Identify which cell holds the provided text, then report its [x, y] central coordinate. 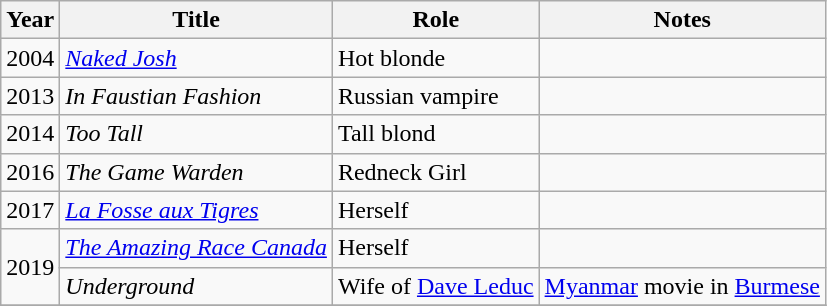
2013 [30, 96]
2017 [30, 210]
In Faustian Fashion [196, 96]
Myanmar movie in Burmese [682, 286]
2004 [30, 58]
2014 [30, 134]
Notes [682, 20]
The Amazing Race Canada [196, 248]
Title [196, 20]
Year [30, 20]
Role [436, 20]
The Game Warden [196, 172]
Redneck Girl [436, 172]
Too Tall [196, 134]
Hot blonde [436, 58]
Underground [196, 286]
2019 [30, 267]
Wife of Dave Leduc [436, 286]
La Fosse aux Tigres [196, 210]
Naked Josh [196, 58]
Tall blond [436, 134]
2016 [30, 172]
Russian vampire [436, 96]
